Extract the (x, y) coordinate from the center of the cell holding the provided text.  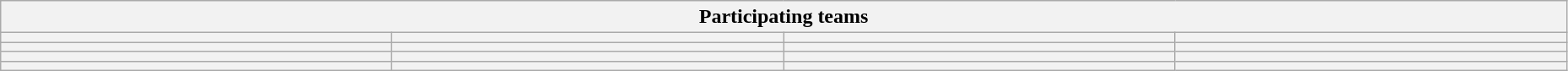
Participating teams (784, 17)
